Scan for the cell matching the given text and deliver its (x, y) coordinate at center. 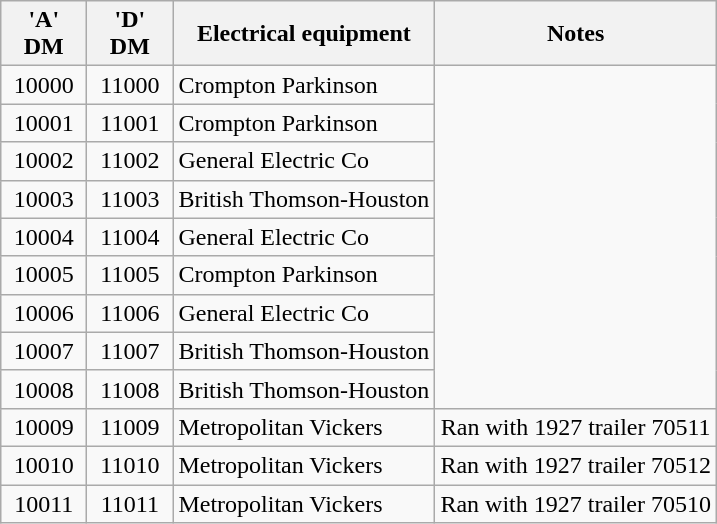
11008 (130, 389)
11004 (130, 237)
10001 (44, 123)
11011 (130, 503)
10007 (44, 351)
Electrical equipment (304, 34)
Ran with 1927 trailer 70510 (576, 503)
'A' DM (44, 34)
11001 (130, 123)
10003 (44, 199)
Notes (576, 34)
Ran with 1927 trailer 70512 (576, 465)
11000 (130, 85)
10005 (44, 275)
10011 (44, 503)
10008 (44, 389)
10000 (44, 85)
10006 (44, 313)
Ran with 1927 trailer 70511 (576, 427)
11006 (130, 313)
10010 (44, 465)
'D' DM (130, 34)
11010 (130, 465)
10004 (44, 237)
11009 (130, 427)
10009 (44, 427)
11005 (130, 275)
11002 (130, 161)
11003 (130, 199)
10002 (44, 161)
11007 (130, 351)
